Search for the cell housing the specified text and yield its (x, y) center coordinate. 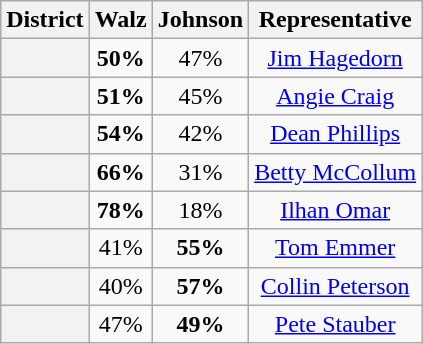
Jim Hagedorn (336, 58)
54% (120, 134)
66% (120, 172)
18% (200, 210)
Pete Stauber (336, 324)
78% (120, 210)
50% (120, 58)
Johnson (200, 20)
Betty McCollum (336, 172)
40% (120, 286)
31% (200, 172)
45% (200, 96)
Dean Phillips (336, 134)
District (45, 20)
49% (200, 324)
57% (200, 286)
Representative (336, 20)
42% (200, 134)
Collin Peterson (336, 286)
41% (120, 248)
Angie Craig (336, 96)
55% (200, 248)
Tom Emmer (336, 248)
Ilhan Omar (336, 210)
51% (120, 96)
Walz (120, 20)
